Provide the [X, Y] coordinate of the cell's center where the given text is located.  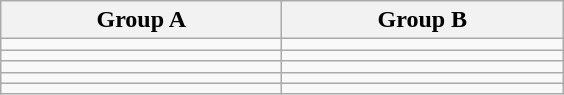
Group B [422, 20]
Group A [142, 20]
